Determine the (X, Y) coordinate at the center of the cell enclosing the given text.  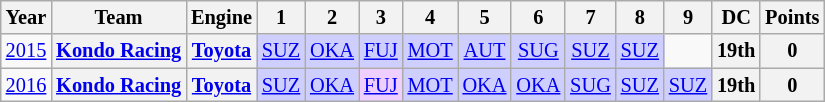
4 (430, 17)
AUT (485, 51)
3 (381, 17)
DC (736, 17)
Year (26, 17)
8 (640, 17)
7 (590, 17)
6 (538, 17)
2016 (26, 85)
5 (485, 17)
Engine (222, 17)
2 (332, 17)
Team (118, 17)
1 (281, 17)
Points (792, 17)
2015 (26, 51)
9 (688, 17)
